From the cell containing the given text, extract its center point as [X, Y] coordinate. 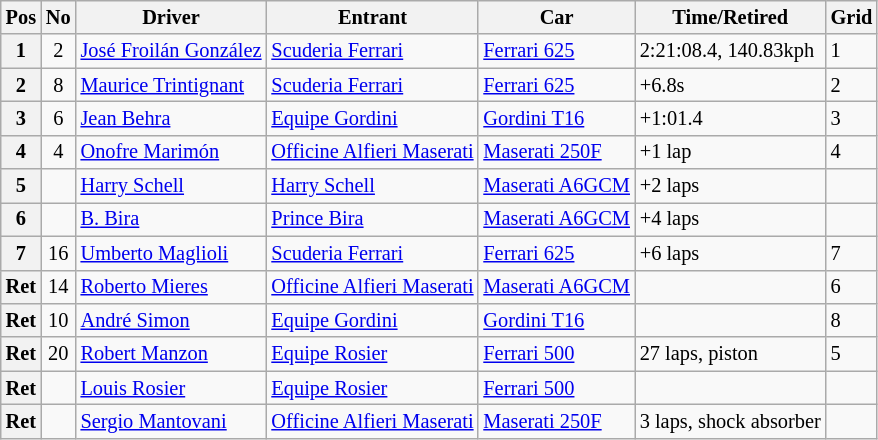
Prince Bira [372, 219]
+6 laps [730, 253]
+2 laps [730, 186]
2:21:08.4, 140.83kph [730, 51]
Robert Manzon [172, 354]
16 [58, 253]
Car [556, 17]
Time/Retired [730, 17]
Pos [21, 17]
No [58, 17]
14 [58, 287]
Sergio Mantovani [172, 421]
Onofre Marimón [172, 152]
+1 lap [730, 152]
+1:01.4 [730, 118]
Driver [172, 17]
+6.8s [730, 85]
10 [58, 320]
André Simon [172, 320]
Louis Rosier [172, 388]
3 laps, shock absorber [730, 421]
Umberto Maglioli [172, 253]
Entrant [372, 17]
27 laps, piston [730, 354]
20 [58, 354]
+4 laps [730, 219]
Grid [852, 17]
José Froilán González [172, 51]
Jean Behra [172, 118]
B. Bira [172, 219]
Maurice Trintignant [172, 85]
Roberto Mieres [172, 287]
